Locate the cell with the specified text and output its [x, y] center coordinate. 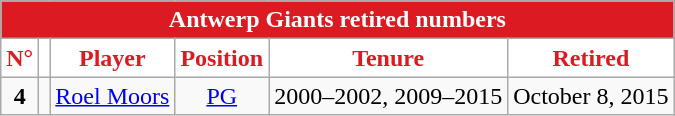
Player [112, 58]
Antwerp Giants retired numbers [338, 20]
4 [20, 96]
N° [20, 58]
2000–2002, 2009–2015 [388, 96]
Roel Moors [112, 96]
Retired [591, 58]
Tenure [388, 58]
October 8, 2015 [591, 96]
PG [222, 96]
Position [222, 58]
